Detect which cell encompasses the target text, then output its [x, y] center coordinate. 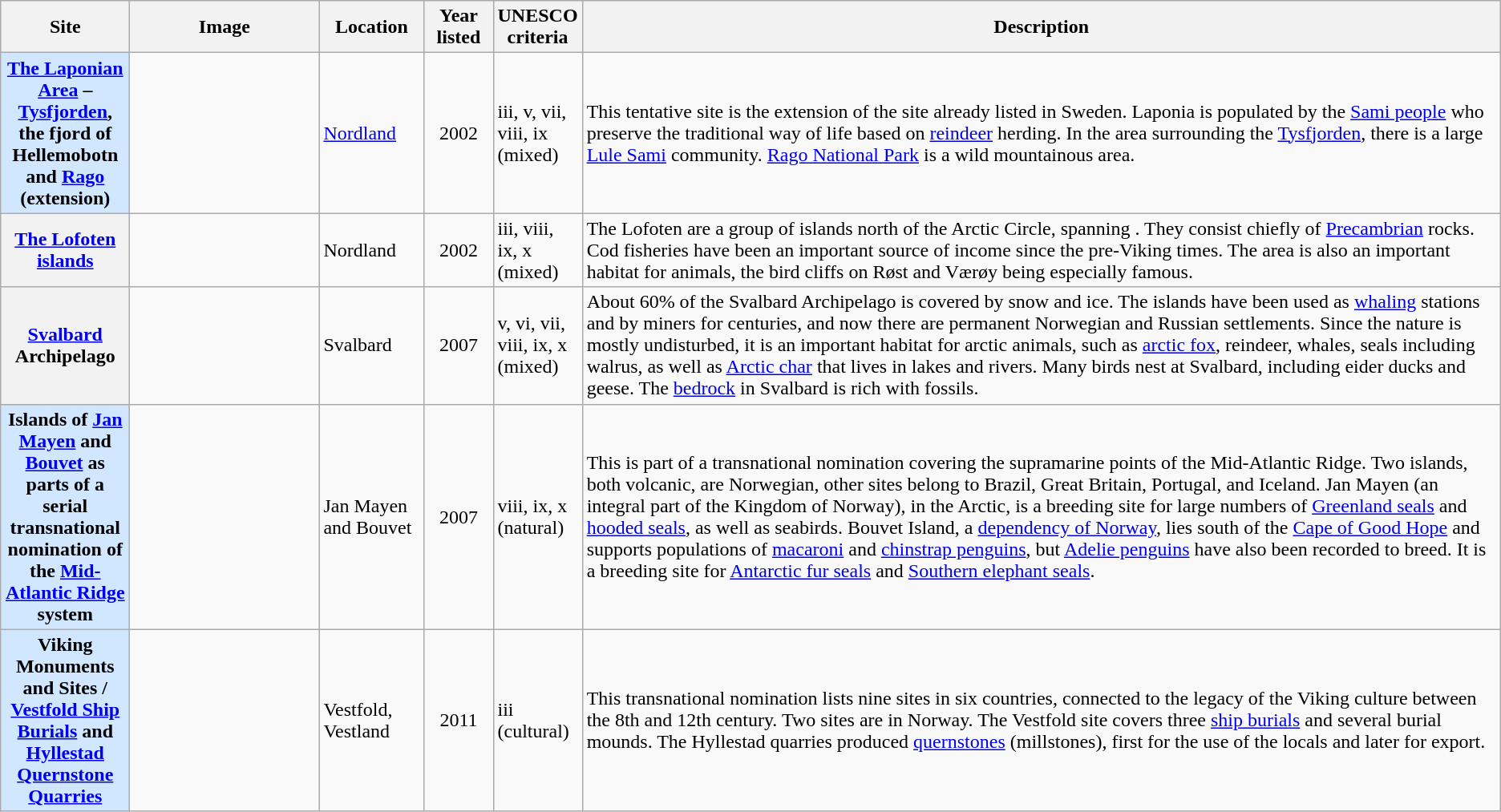
Site [66, 27]
Description [1041, 27]
The Lofoten islands [66, 250]
The Laponian Area – Tysfjorden, the fjord of Hellemobotn and Rago (extension) [66, 133]
Viking Monuments and Sites / Vestfold Ship Burials and Hyllestad Quernstone Quarries [66, 720]
Year listed [459, 27]
Location [372, 27]
Image [225, 27]
iii, v, vii, viii, ix (mixed) [537, 133]
iii, viii, ix, x (mixed) [537, 250]
Vestfold, Vestland [372, 720]
v, vi, vii, viii, ix, x (mixed) [537, 345]
viii, ix, x (natural) [537, 516]
UNESCO criteria [537, 27]
iii (cultural) [537, 720]
Jan Mayen and Bouvet [372, 516]
Svalbard [372, 345]
Svalbard Archipelago [66, 345]
2011 [459, 720]
Islands of Jan Mayen and Bouvet as parts of a serial transnational nomination of the Mid-Atlantic Ridge system [66, 516]
